Determine the [X, Y] coordinate at the center of the cell enclosing the given text.  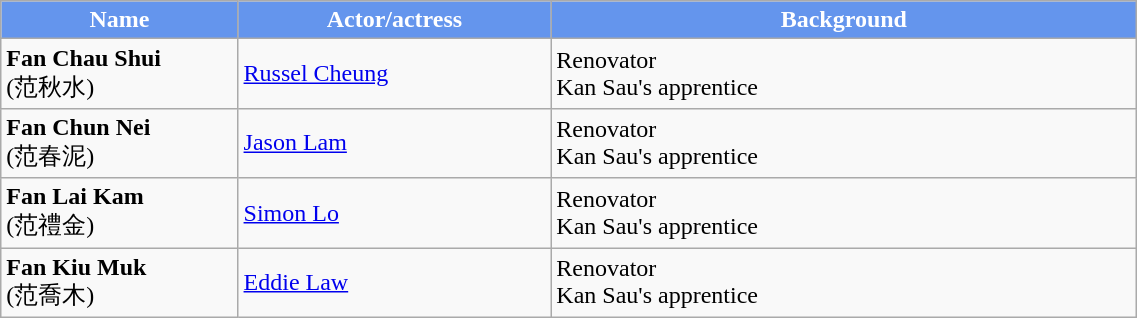
Eddie Law [394, 283]
Simon Lo [394, 213]
Russel Cheung [394, 74]
Name [120, 20]
Background [844, 20]
Fan Lai Kam(范禮金) [120, 213]
Fan Kiu Muk(范喬木) [120, 283]
Actor/actress [394, 20]
Jason Lam [394, 143]
Fan Chun Nei(范春泥) [120, 143]
Fan Chau Shui(范秋水) [120, 74]
